Scan for the cell matching the given text and deliver its (X, Y) coordinate at center. 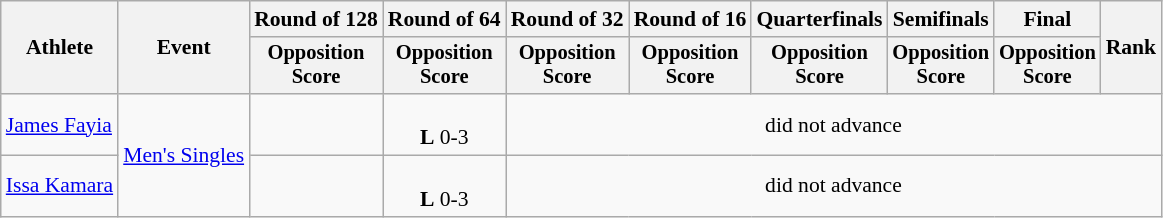
Final (1048, 19)
Rank (1132, 48)
Round of 128 (316, 19)
Issa Kamara (60, 186)
Athlete (60, 48)
Round of 16 (690, 19)
Event (184, 48)
Quarterfinals (819, 19)
James Fayia (60, 124)
Round of 64 (444, 19)
Round of 32 (568, 19)
Men's Singles (184, 155)
Semifinals (940, 19)
